Capture the cell that displays the provided text and extract its [x, y] central coordinate. 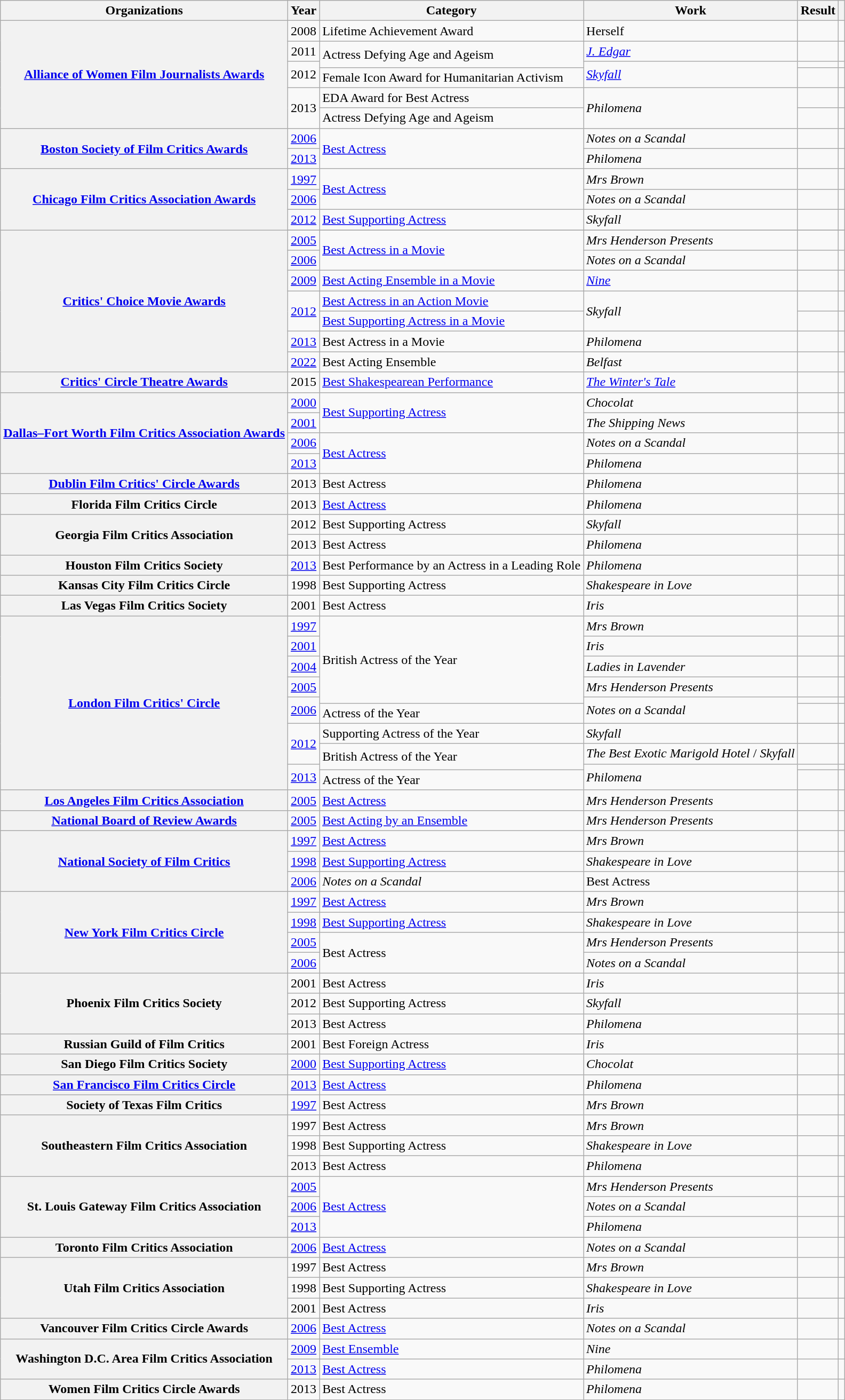
London Film Critics' Circle [144, 703]
Las Vegas Film Critics Society [144, 606]
The Shipping News [691, 423]
National Society of Film Critics [144, 861]
Best Acting Ensemble [451, 362]
Year [304, 11]
Best Acting by an Ensemble [451, 820]
Utah Film Critics Association [144, 1288]
St. Louis Gateway Film Critics Association [144, 1207]
Lifetime Achievement Award [451, 31]
Dublin Film Critics' Circle Awards [144, 484]
Result [818, 11]
Vancouver Film Critics Circle Awards [144, 1328]
Best Supporting Actress in a Movie [451, 321]
The Best Exotic Marigold Hotel / Skyfall [691, 754]
Belfast [691, 362]
Los Angeles Film Critics Association [144, 800]
New York Film Critics Circle [144, 932]
Southeastern Film Critics Association [144, 1145]
2022 [304, 362]
Russian Guild of Film Critics [144, 1044]
Boston Society of Film Critics Awards [144, 148]
Best Acting Ensemble in a Movie [451, 281]
2015 [304, 382]
San Diego Film Critics Society [144, 1064]
Chicago Film Critics Association Awards [144, 199]
J. Edgar [691, 51]
The Winter's Tale [691, 382]
Organizations [144, 11]
Florida Film Critics Circle [144, 504]
Female Icon Award for Humanitarian Activism [451, 77]
Alliance of Women Film Journalists Awards [144, 75]
Critics' Circle Theatre Awards [144, 382]
Dallas–Fort Worth Film Critics Association Awards [144, 433]
Society of Texas Film Critics [144, 1105]
2011 [304, 51]
Supporting Actress of the Year [451, 733]
Critics' Choice Movie Awards [144, 300]
National Board of Review Awards [144, 820]
Women Film Critics Circle Awards [144, 1389]
Ladies in Lavender [691, 667]
EDA Award for Best Actress [451, 98]
Toronto Film Critics Association [144, 1247]
Category [451, 11]
Best Shakespearean Performance [451, 382]
Best Foreign Actress [451, 1044]
Work [691, 11]
Best Ensemble [451, 1349]
Washington D.C. Area Film Critics Association [144, 1359]
Georgia Film Critics Association [144, 534]
2008 [304, 31]
Phoenix Film Critics Society [144, 1003]
Best Performance by an Actress in a Leading Role [451, 565]
2004 [304, 667]
Best Actress in an Action Movie [451, 301]
Kansas City Film Critics Circle [144, 586]
San Francisco Film Critics Circle [144, 1085]
Herself [691, 31]
Houston Film Critics Society [144, 565]
